Return the (x, y) coordinate for the center point of the cell that contains the specified text.  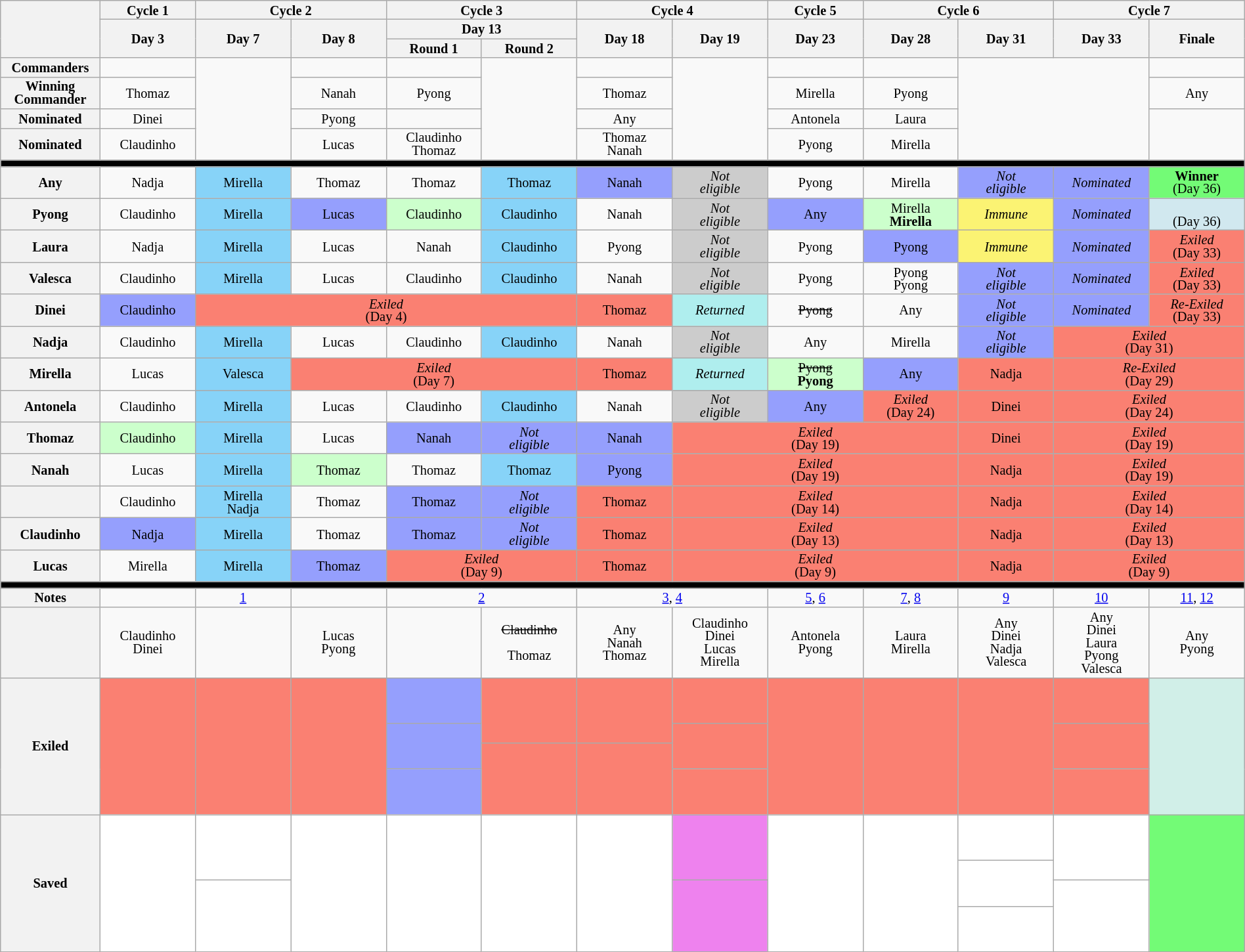
Day 13 (481, 29)
Day 33 (1102, 39)
MirellaMirella (910, 214)
Round 1 (433, 49)
Day 7 (243, 39)
AnyDineiLauraPyongValesca (1102, 642)
Cycle 1 (147, 9)
LauraMirella (910, 642)
ClaudinhoDineiLucasMirella (720, 642)
Re-Exiled(Day 33) (1196, 310)
(Day 36) (1196, 214)
Cycle 2 (291, 9)
AntonelaPyong (816, 642)
Cycle 4 (672, 9)
1 (243, 597)
Day 3 (147, 39)
Finale (1196, 39)
Day 19 (720, 39)
Exiled (51, 746)
MirellaNadja (243, 502)
3, 4 (672, 597)
ClaudinhoDinei (147, 642)
Cycle 3 (481, 9)
Re-Exiled(Day 29) (1149, 374)
Saved (51, 884)
AnyPyong (1196, 642)
Day 8 (339, 39)
Day 28 (910, 39)
Winner(Day 36) (1196, 183)
Cycle 7 (1149, 9)
AnyNanahThomaz (625, 642)
Day 18 (625, 39)
11, 12 (1196, 597)
Cycle 5 (816, 9)
ThomazNanah (625, 144)
Notes (51, 597)
LucasPyong (339, 642)
AnyDineiNadjaValesca (1006, 642)
9 (1006, 597)
Day 31 (1006, 39)
Cycle 6 (958, 9)
Commanders (51, 67)
Exiled(Day 31) (1149, 341)
Round 2 (529, 49)
WinningCommander (51, 93)
10 (1102, 597)
2 (481, 597)
Day 23 (816, 39)
7, 8 (910, 597)
Exiled(Day 7) (434, 374)
5, 6 (816, 597)
Exiled(Day 4) (386, 310)
